Return the (x, y) coordinate for the center point of the cell that contains the specified text.  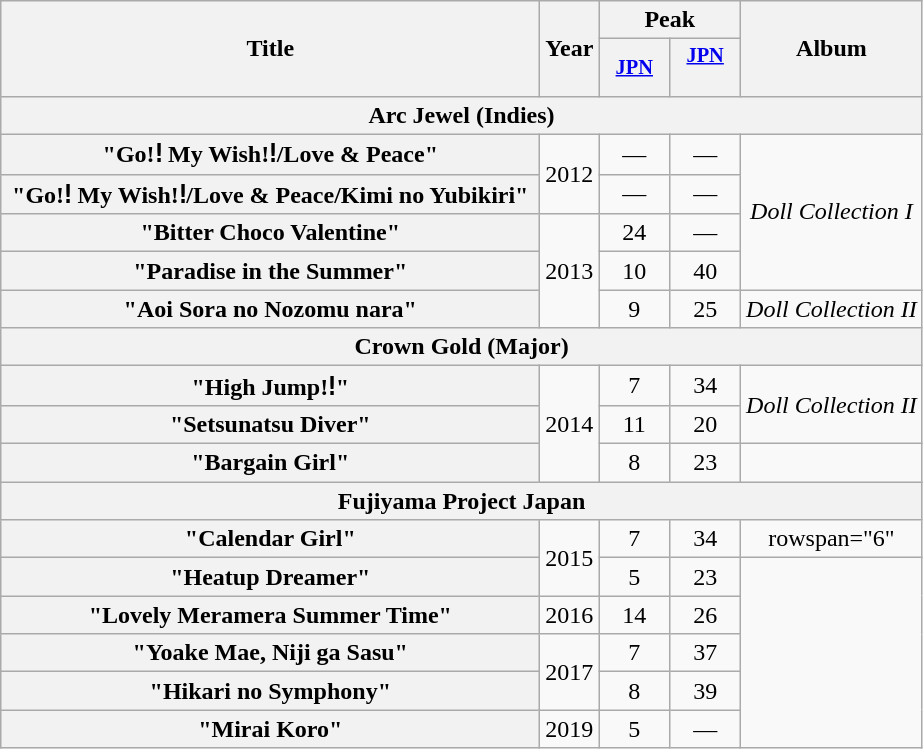
"Setsunatsu Diver" (270, 424)
"Go!ǃ My Wish!ǃ/Love & Peace" (270, 155)
2017 (570, 672)
Crown Gold (Major) (462, 347)
26 (706, 615)
"Bargain Girl" (270, 463)
20 (706, 424)
9 (634, 309)
"Hikari no Symphony" (270, 691)
2012 (570, 174)
11 (634, 424)
2014 (570, 424)
"Heatup Dreamer" (270, 577)
Album (832, 49)
"Aoi Sora no Nozomu nara" (270, 309)
10 (634, 271)
24 (634, 233)
Peak (670, 20)
25 (706, 309)
"Lovely Meramera Summer Time" (270, 615)
2015 (570, 558)
"Go!ǃ My Wish!ǃ/Love & Peace/Kimi no Yubikiri" (270, 194)
14 (634, 615)
"Bitter Choco Valentine" (270, 233)
Fujiyama Project Japan (462, 501)
Year (570, 49)
Doll Collection I (832, 212)
"Paradise in the Summer" (270, 271)
40 (706, 271)
"High Jump!ǃ" (270, 386)
"Yoake Mae, Niji ga Sasu" (270, 653)
2013 (570, 271)
2016 (570, 615)
39 (706, 691)
37 (706, 653)
Title (270, 49)
2019 (570, 729)
"Mirai Koro" (270, 729)
Arc Jewel (Indies) (462, 115)
"Calendar Girl" (270, 539)
rowspan="6" (832, 539)
